Return the [x, y] coordinate for the center point of the cell that contains the specified text.  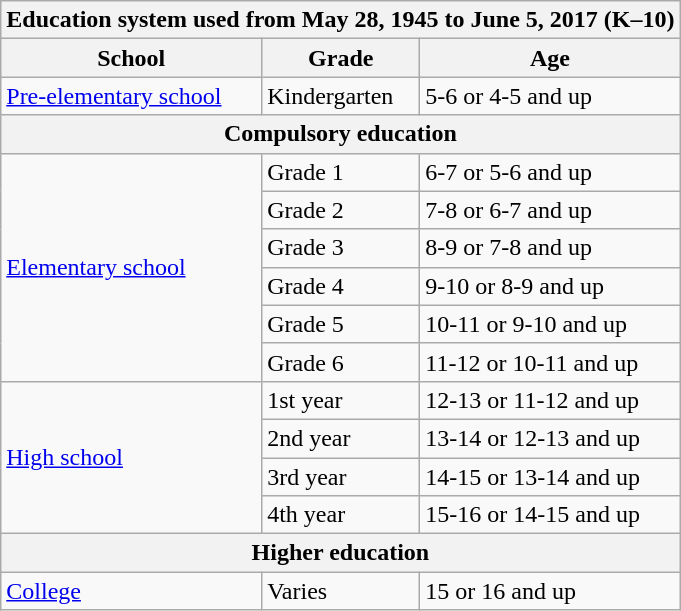
Grade 2 [341, 210]
9-10 or 8-9 and up [550, 286]
College [132, 591]
Compulsory education [340, 134]
4th year [341, 515]
8-9 or 7-8 and up [550, 248]
5-6 or 4-5 and up [550, 96]
11-12 or 10-11 and up [550, 362]
10-11 or 9-10 and up [550, 324]
Age [550, 58]
High school [132, 457]
School [132, 58]
2nd year [341, 438]
Varies [341, 591]
15-16 or 14-15 and up [550, 515]
Grade 3 [341, 248]
15 or 16 and up [550, 591]
6-7 or 5-6 and up [550, 172]
Higher education [340, 553]
Grade 4 [341, 286]
Grade [341, 58]
Pre-elementary school [132, 96]
Grade 1 [341, 172]
Grade 6 [341, 362]
7-8 or 6-7 and up [550, 210]
Kindergarten [341, 96]
12-13 or 11-12 and up [550, 400]
Grade 5 [341, 324]
Elementary school [132, 267]
14-15 or 13-14 and up [550, 477]
3rd year [341, 477]
Education system used from May 28, 1945 to June 5, 2017 (K–10) [340, 20]
1st year [341, 400]
13-14 or 12-13 and up [550, 438]
